Scan for the cell matching the given text and deliver its [X, Y] coordinate at center. 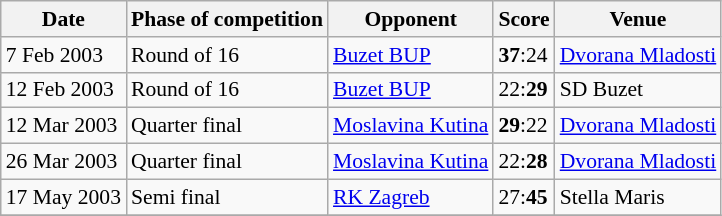
12 Feb 2003 [64, 90]
RK Zagreb [410, 197]
Phase of competition [227, 19]
Score [524, 19]
26 Mar 2003 [64, 162]
SD Buzet [638, 90]
27:45 [524, 197]
7 Feb 2003 [64, 55]
29:22 [524, 126]
Date [64, 19]
Semi final [227, 197]
12 Mar 2003 [64, 126]
22:28 [524, 162]
Stella Maris [638, 197]
37:24 [524, 55]
Venue [638, 19]
Opponent [410, 19]
17 May 2003 [64, 197]
22:29 [524, 90]
